Scan for the cell matching the given text and deliver its (x, y) coordinate at center. 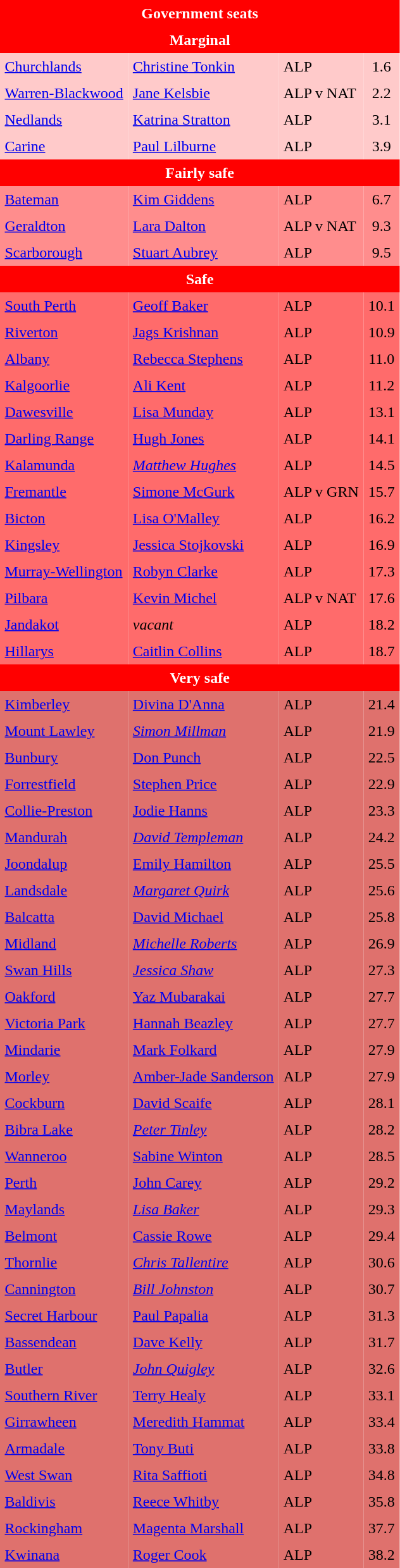
Jessica Shaw (203, 971)
Cassie Rowe (203, 1236)
Very safe (200, 678)
Morley (64, 1077)
Mount Lawley (64, 731)
Midland (64, 944)
Fairly safe (200, 173)
Simon Millman (203, 731)
Hugh Jones (203, 439)
Emily Hamilton (203, 864)
Lisa O'Malley (203, 519)
Mindarie (64, 1050)
Bateman (64, 200)
Marginal (200, 40)
ALP v GRN (321, 492)
West Swan (64, 1476)
Kimberley (64, 705)
29.4 (381, 1236)
Bibra Lake (64, 1130)
Bassendean (64, 1343)
Pilbara (64, 599)
Tony Buti (203, 1449)
Paul Lilburne (203, 147)
Simone McGurk (203, 492)
21.9 (381, 731)
28.1 (381, 1104)
27.3 (381, 971)
37.7 (381, 1529)
17.3 (381, 572)
24.2 (381, 838)
Balcatta (64, 918)
9.3 (381, 227)
Warren-Blackwood (64, 94)
Butler (64, 1369)
Divina D'Anna (203, 705)
28.5 (381, 1157)
11.0 (381, 359)
Swan Hills (64, 971)
Sabine Winton (203, 1157)
Safe (200, 280)
Robyn Clarke (203, 572)
17.6 (381, 599)
Lisa Munday (203, 413)
Belmont (64, 1236)
10.1 (381, 306)
25.8 (381, 918)
Magenta Marshall (203, 1529)
13.1 (381, 413)
South Perth (64, 306)
Churchlands (64, 67)
25.6 (381, 891)
Victoria Park (64, 1024)
Margaret Quirk (203, 891)
Kim Giddens (203, 200)
14.5 (381, 466)
Nedlands (64, 120)
Paul Papalia (203, 1316)
Government seats (200, 14)
Fremantle (64, 492)
Bunbury (64, 758)
33.4 (381, 1422)
Wanneroo (64, 1157)
18.2 (381, 625)
22.9 (381, 785)
Mandurah (64, 838)
30.7 (381, 1290)
Christine Tonkin (203, 67)
Scarborough (64, 253)
35.8 (381, 1502)
6.7 (381, 200)
Collie-Preston (64, 811)
David Michael (203, 918)
Chris Tallentire (203, 1263)
9.5 (381, 253)
Jandakot (64, 625)
15.7 (381, 492)
Stuart Aubrey (203, 253)
Geoff Baker (203, 306)
David Scaife (203, 1104)
Albany (64, 359)
26.9 (381, 944)
Maylands (64, 1210)
Matthew Hughes (203, 466)
30.6 (381, 1263)
Baldivis (64, 1502)
Caitlin Collins (203, 652)
34.8 (381, 1476)
33.8 (381, 1449)
Kingsley (64, 545)
22.5 (381, 758)
Kevin Michel (203, 599)
Hannah Beazley (203, 1024)
31.7 (381, 1343)
Kalgoorlie (64, 386)
29.2 (381, 1183)
Riverton (64, 333)
Carine (64, 147)
Dawesville (64, 413)
Thornlie (64, 1263)
Ali Kent (203, 386)
2.2 (381, 94)
Michelle Roberts (203, 944)
Landsdale (64, 891)
Perth (64, 1183)
Joondalup (64, 864)
vacant (203, 625)
Rockingham (64, 1529)
10.9 (381, 333)
Bill Johnston (203, 1290)
14.1 (381, 439)
1.6 (381, 67)
32.6 (381, 1369)
Meredith Hammat (203, 1422)
Bicton (64, 519)
Secret Harbour (64, 1316)
Hillarys (64, 652)
Darling Range (64, 439)
Rita Saffioti (203, 1476)
Jags Krishnan (203, 333)
Geraldton (64, 227)
29.3 (381, 1210)
John Carey (203, 1183)
3.9 (381, 147)
Dave Kelly (203, 1343)
25.5 (381, 864)
Terry Healy (203, 1396)
Jane Kelsbie (203, 94)
28.2 (381, 1130)
23.3 (381, 811)
Don Punch (203, 758)
31.3 (381, 1316)
11.2 (381, 386)
Mark Folkard (203, 1050)
Jodie Hanns (203, 811)
Forrestfield (64, 785)
16.9 (381, 545)
3.1 (381, 120)
Peter Tinley (203, 1130)
Cockburn (64, 1104)
John Quigley (203, 1369)
Kalamunda (64, 466)
Katrina Stratton (203, 120)
Amber-Jade Sanderson (203, 1077)
Armadale (64, 1449)
Jessica Stojkovski (203, 545)
David Templeman (203, 838)
Stephen Price (203, 785)
18.7 (381, 652)
Southern River (64, 1396)
Girrawheen (64, 1422)
Lara Dalton (203, 227)
Murray-Wellington (64, 572)
Cannington (64, 1290)
Oakford (64, 997)
33.1 (381, 1396)
21.4 (381, 705)
Reece Whitby (203, 1502)
Yaz Mubarakai (203, 997)
Rebecca Stephens (203, 359)
Lisa Baker (203, 1210)
16.2 (381, 519)
